Identify which cell holds the provided text, then report its [X, Y] central coordinate. 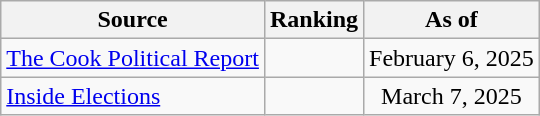
Source [133, 20]
The Cook Political Report [133, 58]
As of [452, 20]
Inside Elections [133, 96]
February 6, 2025 [452, 58]
Ranking [314, 20]
March 7, 2025 [452, 96]
